Identify which cell holds the provided text, then report its (x, y) central coordinate. 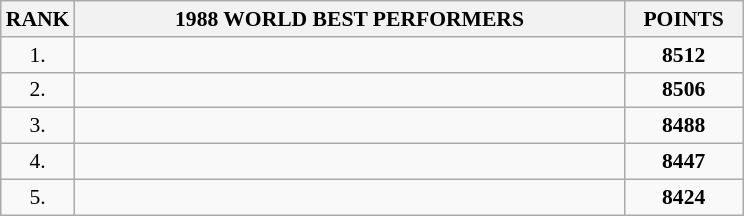
1. (38, 55)
2. (38, 90)
POINTS (684, 19)
8424 (684, 197)
5. (38, 197)
1988 WORLD BEST PERFORMERS (349, 19)
8488 (684, 126)
RANK (38, 19)
4. (38, 162)
8506 (684, 90)
3. (38, 126)
8447 (684, 162)
8512 (684, 55)
